Extract the (x, y) coordinate from the center of the cell holding the provided text.  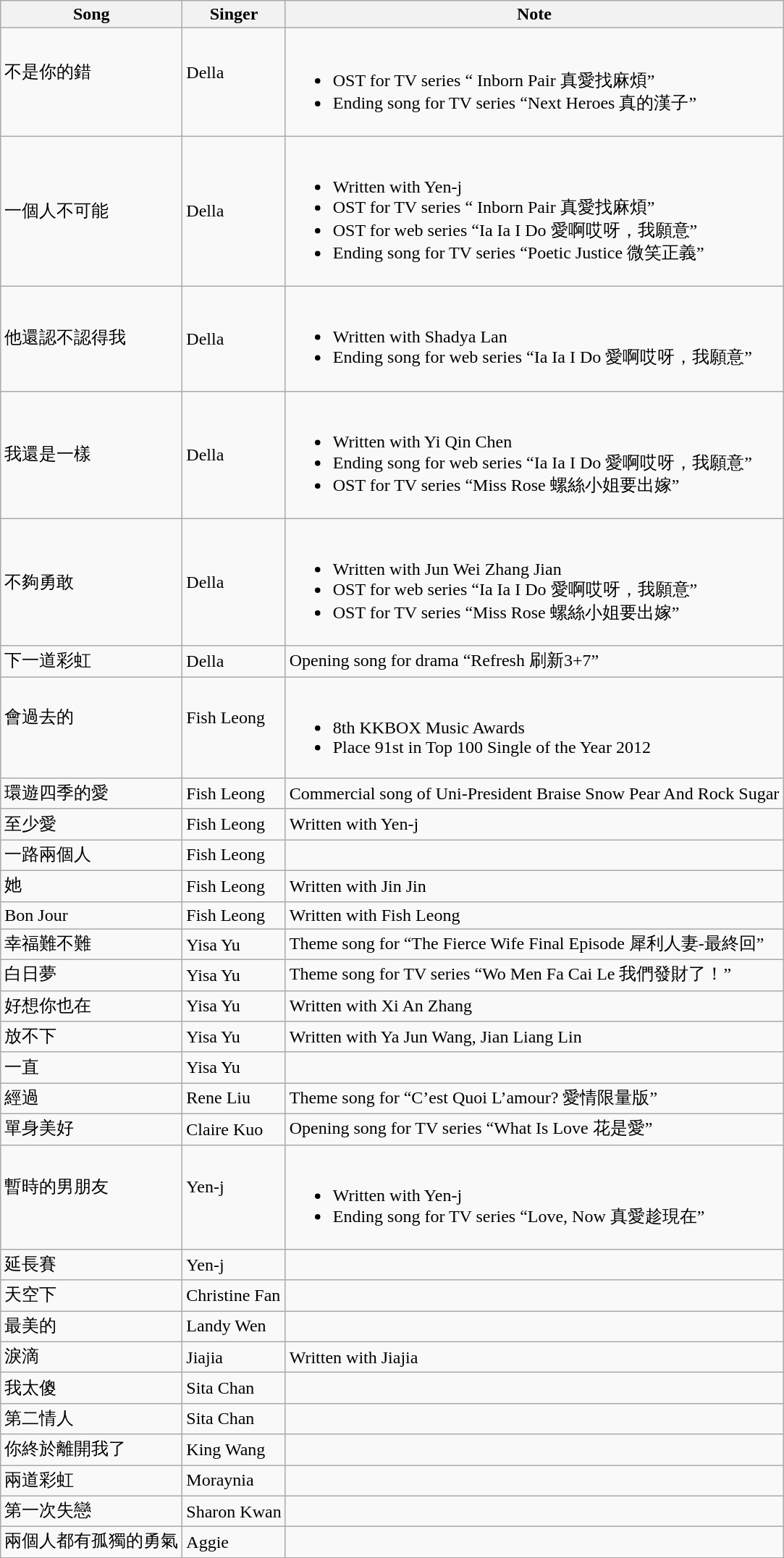
Moraynia (234, 1481)
環遊四季的愛 (91, 793)
Bon Jour (91, 915)
Written with Yen-j (534, 824)
會過去的 (91, 728)
你終於離開我了 (91, 1449)
延長賽 (91, 1266)
Written with Yen-jOST for TV series “ Inborn Pair 真愛找麻煩”OST for web series “Ia Ia I Do 愛啊哎呀，我願意”Ending song for TV series “Poetic Justice 微笑正義” (534, 211)
放不下 (91, 1037)
Written with Yen-jEnding song for TV series “Love, Now 真愛趁現在” (534, 1197)
幸福難不難 (91, 944)
第一次失戀 (91, 1512)
8th KKBOX Music AwardsPlace 91st in Top 100 Single of the Year 2012 (534, 728)
她 (91, 886)
Written with Xi An Zhang (534, 1006)
Rene Liu (234, 1099)
Written with Ya Jun Wang, Jian Liang Lin (534, 1037)
最美的 (91, 1326)
一個人不可能 (91, 211)
第二情人 (91, 1419)
兩個人都有孤獨的勇氣 (91, 1542)
Written with Jiajia (534, 1357)
Song (91, 14)
Commercial song of Uni-President Braise Snow Pear And Rock Sugar (534, 793)
Singer (234, 14)
不夠勇敢 (91, 582)
Opening song for TV series “What Is Love 花是愛” (534, 1129)
至少愛 (91, 824)
我還是一樣 (91, 455)
他還認不認得我 (91, 339)
King Wang (234, 1449)
Opening song for drama “Refresh 刷新3+7” (534, 662)
Written with Jin Jin (534, 886)
下一道彩虹 (91, 662)
Theme song for TV series “Wo Men Fa Cai Le 我們發財了！” (534, 976)
Christine Fan (234, 1296)
Theme song for “C’est Quoi L’amour? 愛情限量版” (534, 1099)
一路兩個人 (91, 856)
暫時的男朋友 (91, 1197)
一直 (91, 1067)
天空下 (91, 1296)
Written with Jun Wei Zhang JianOST for web series “Ia Ia I Do 愛啊哎呀，我願意”OST for TV series “Miss Rose 螺絲小姐要出嫁” (534, 582)
Note (534, 14)
白日夢 (91, 976)
Sharon Kwan (234, 1512)
Written with Shadya LanEnding song for web series “Ia Ia I Do 愛啊哎呀，我願意” (534, 339)
不是你的錯 (91, 83)
淚滴 (91, 1357)
Theme song for “The Fierce Wife Final Episode 犀利人妻-最終回” (534, 944)
Landy Wen (234, 1326)
好想你也在 (91, 1006)
兩道彩虹 (91, 1481)
Claire Kuo (234, 1129)
Jiajia (234, 1357)
Written with Yi Qin ChenEnding song for web series “Ia Ia I Do 愛啊哎呀，我願意”OST for TV series “Miss Rose 螺絲小姐要出嫁” (534, 455)
Aggie (234, 1542)
經過 (91, 1099)
OST for TV series “ Inborn Pair 真愛找麻煩”Ending song for TV series “Next Heroes 真的漢子” (534, 83)
單身美好 (91, 1129)
Written with Fish Leong (534, 915)
我太傻 (91, 1389)
